Return (X, Y) of the center of cell containing provided text 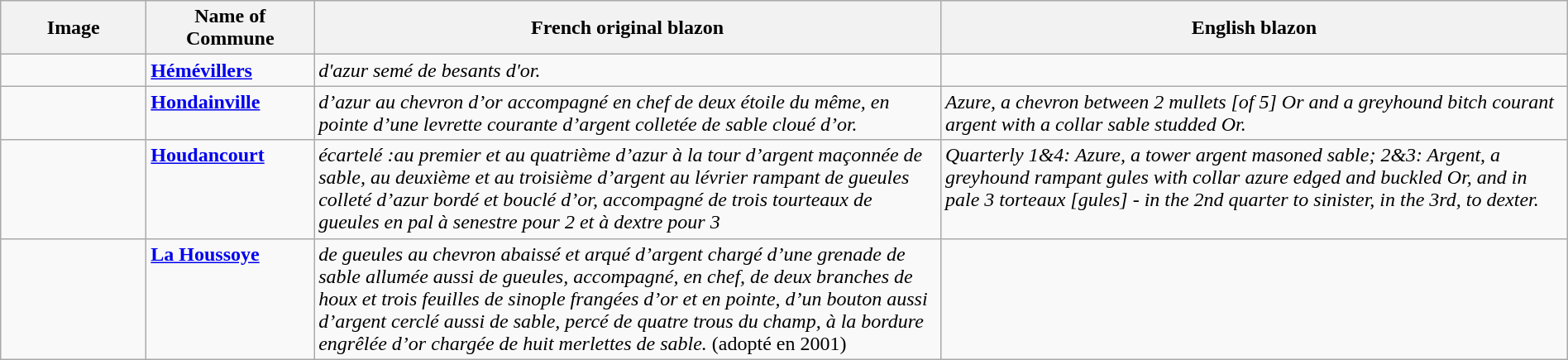
Image (74, 28)
Name of Commune (230, 28)
Hémévillers (230, 70)
French original blazon (628, 28)
Houdancourt (230, 189)
La Houssoye (230, 299)
English blazon (1254, 28)
d'azur semé de besants d'or. (628, 70)
Hondainville (230, 113)
Azure, a chevron between 2 mullets [of 5] Or and a greyhound bitch courant argent with a collar sable studded Or. (1254, 113)
d’azur au chevron d’or accompagné en chef de deux étoile du même, en pointe d’une levrette courante d’argent colletée de sable cloué d’or. (628, 113)
